From the cell containing the given text, extract its center point as [x, y] coordinate. 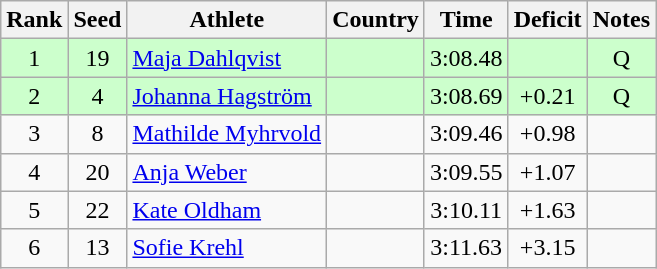
+0.21 [548, 96]
3:11.63 [466, 248]
+1.07 [548, 172]
Rank [34, 20]
Seed [98, 20]
Country [376, 20]
+3.15 [548, 248]
5 [34, 210]
19 [98, 58]
3:10.11 [466, 210]
+1.63 [548, 210]
Athlete [227, 20]
20 [98, 172]
3:09.55 [466, 172]
22 [98, 210]
6 [34, 248]
Notes [621, 20]
Maja Dahlqvist [227, 58]
3:08.48 [466, 58]
3:09.46 [466, 134]
1 [34, 58]
2 [34, 96]
Time [466, 20]
Sofie Krehl [227, 248]
3 [34, 134]
+0.98 [548, 134]
13 [98, 248]
Mathilde Myhrvold [227, 134]
Kate Oldham [227, 210]
Deficit [548, 20]
8 [98, 134]
Johanna Hagström [227, 96]
3:08.69 [466, 96]
Anja Weber [227, 172]
